Search for the cell housing the specified text and yield its (x, y) center coordinate. 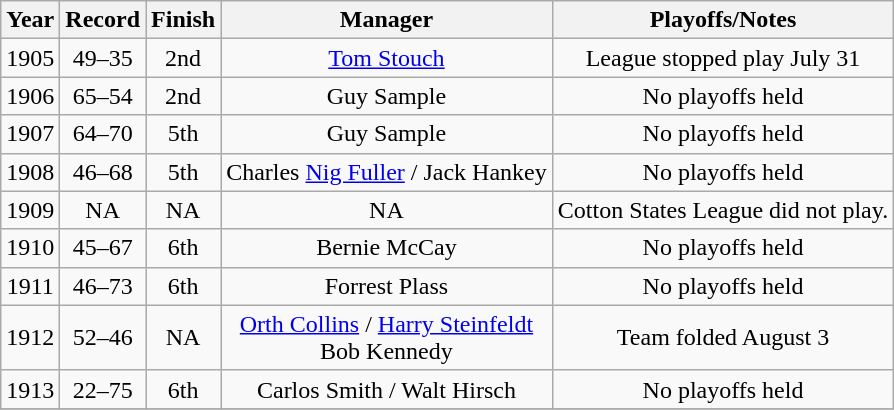
Finish (184, 20)
45–67 (103, 248)
Orth Collins / Harry Steinfeldt Bob Kennedy (387, 338)
22–75 (103, 389)
65–54 (103, 96)
Bernie McCay (387, 248)
1907 (30, 134)
1905 (30, 58)
49–35 (103, 58)
Carlos Smith / Walt Hirsch (387, 389)
League stopped play July 31 (722, 58)
1909 (30, 210)
1913 (30, 389)
Year (30, 20)
46–68 (103, 172)
Playoffs/Notes (722, 20)
Team folded August 3 (722, 338)
52–46 (103, 338)
Cotton States League did not play. (722, 210)
46–73 (103, 286)
1912 (30, 338)
Tom Stouch (387, 58)
1906 (30, 96)
1908 (30, 172)
Manager (387, 20)
1910 (30, 248)
Charles Nig Fuller / Jack Hankey (387, 172)
Forrest Plass (387, 286)
1911 (30, 286)
Record (103, 20)
64–70 (103, 134)
